For the text-containing cell, return its midpoint in [X, Y] coordinate format. 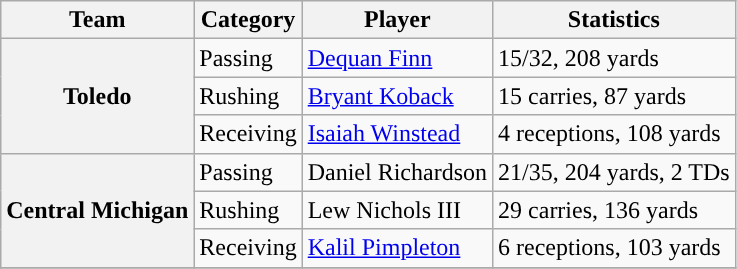
Team [98, 20]
29 carries, 136 yards [614, 210]
15 carries, 87 yards [614, 96]
Central Michigan [98, 210]
Dequan Finn [397, 58]
Kalil Pimpleton [397, 248]
Statistics [614, 20]
Lew Nichols III [397, 210]
6 receptions, 103 yards [614, 248]
Daniel Richardson [397, 172]
Bryant Koback [397, 96]
4 receptions, 108 yards [614, 134]
Isaiah Winstead [397, 134]
Player [397, 20]
15/32, 208 yards [614, 58]
Toledo [98, 96]
Category [248, 20]
21/35, 204 yards, 2 TDs [614, 172]
